Scan for the cell matching the given text and deliver its [X, Y] coordinate at center. 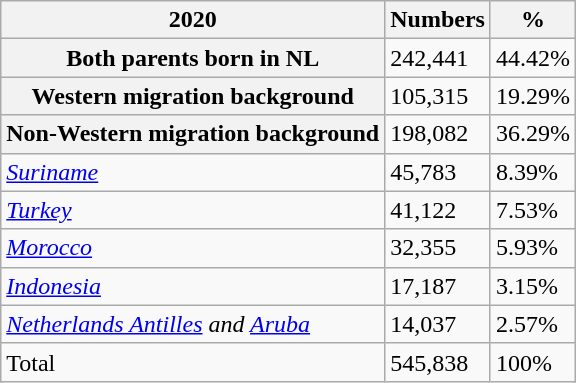
Both parents born in NL [193, 58]
8.39% [532, 172]
198,082 [438, 134]
% [532, 20]
2020 [193, 20]
105,315 [438, 96]
Total [193, 362]
3.15% [532, 286]
44.42% [532, 58]
19.29% [532, 96]
Western migration background [193, 96]
45,783 [438, 172]
32,355 [438, 248]
Suriname [193, 172]
Indonesia [193, 286]
100% [532, 362]
Numbers [438, 20]
5.93% [532, 248]
7.53% [532, 210]
Netherlands Antilles and Aruba [193, 324]
17,187 [438, 286]
Non-Western migration background [193, 134]
Turkey [193, 210]
545,838 [438, 362]
41,122 [438, 210]
Morocco [193, 248]
242,441 [438, 58]
14,037 [438, 324]
36.29% [532, 134]
2.57% [532, 324]
